From the cell containing the given text, extract its center point as [X, Y] coordinate. 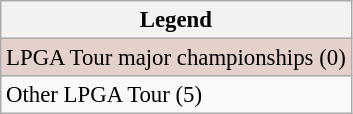
Legend [176, 20]
LPGA Tour major championships (0) [176, 58]
Other LPGA Tour (5) [176, 95]
